Identify which cell holds the provided text, then report its [X, Y] central coordinate. 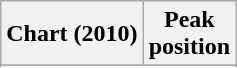
Chart (2010) [72, 34]
Peakposition [189, 34]
